Scan for the cell matching the given text and deliver its [x, y] coordinate at center. 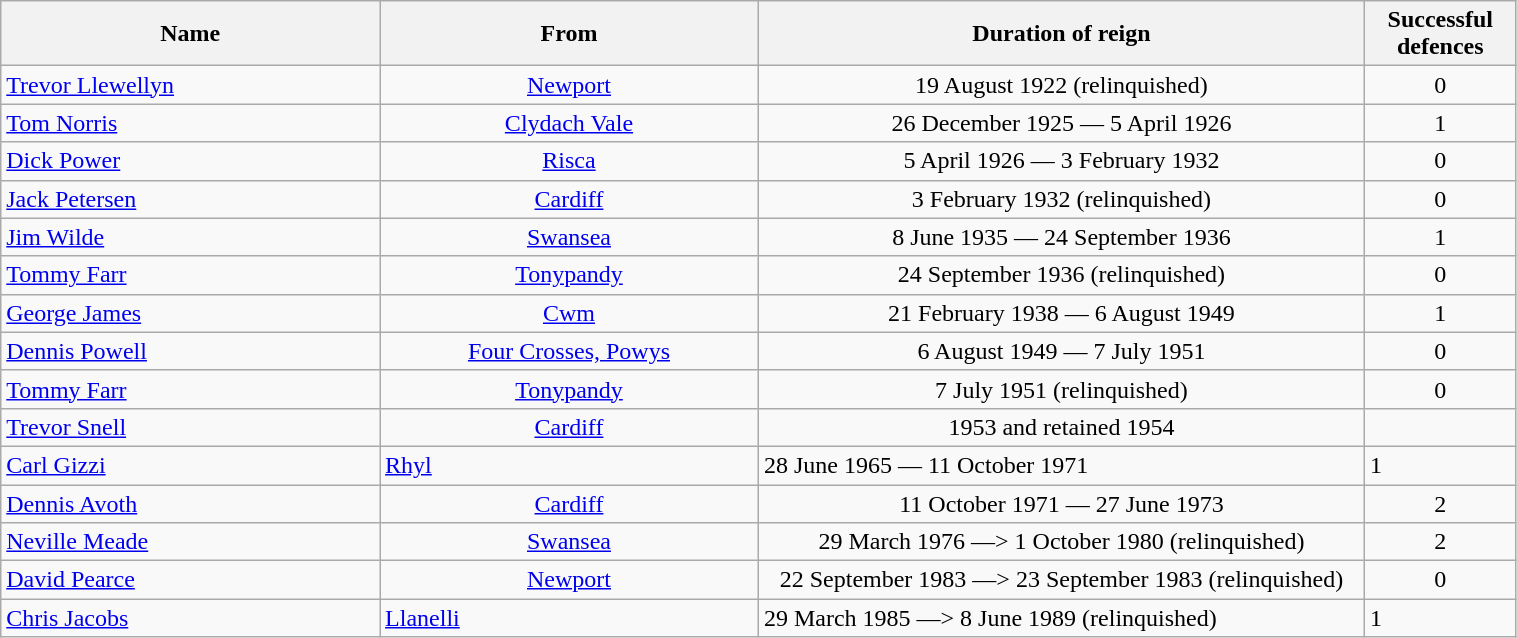
8 June 1935 — 24 September 1936 [1061, 237]
Jack Petersen [190, 199]
David Pearce [190, 580]
11 October 1971 — 27 June 1973 [1061, 503]
Duration of reign [1061, 34]
Dick Power [190, 161]
21 February 1938 — 6 August 1949 [1061, 313]
Name [190, 34]
3 February 1932 (relinquished) [1061, 199]
28 June 1965 — 11 October 1971 [1061, 465]
Successful defences [1440, 34]
Four Crosses, Powys [570, 351]
Tom Norris [190, 123]
Trevor Llewellyn [190, 85]
5 April 1926 — 3 February 1932 [1061, 161]
7 July 1951 (relinquished) [1061, 389]
From [570, 34]
24 September 1936 (relinquished) [1061, 275]
19 August 1922 (relinquished) [1061, 85]
Trevor Snell [190, 427]
Llanelli [570, 618]
Clydach Vale [570, 123]
Rhyl [570, 465]
29 March 1985 —> 8 June 1989 (relinquished) [1061, 618]
1953 and retained 1954 [1061, 427]
Carl Gizzi [190, 465]
Cwm [570, 313]
Jim Wilde [190, 237]
26 December 1925 — 5 April 1926 [1061, 123]
29 March 1976 —> 1 October 1980 (relinquished) [1061, 542]
Risca [570, 161]
22 September 1983 —> 23 September 1983 (relinquished) [1061, 580]
Neville Meade [190, 542]
Chris Jacobs [190, 618]
Dennis Avoth [190, 503]
George James [190, 313]
Dennis Powell [190, 351]
6 August 1949 — 7 July 1951 [1061, 351]
